Capture the cell that displays the provided text and extract its [x, y] central coordinate. 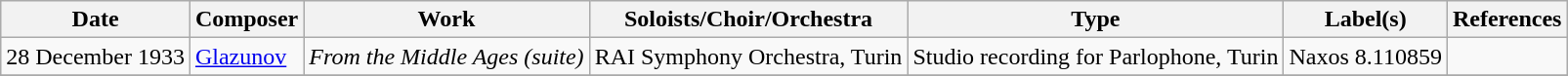
Soloists/Choir/Orchestra [748, 19]
Studio recording for Parlophone, Turin [1096, 57]
28 December 1933 [96, 57]
References [1506, 19]
Label(s) [1366, 19]
Date [96, 19]
Composer [246, 19]
From the Middle Ages (suite) [446, 57]
Glazunov [246, 57]
Naxos 8.110859 [1366, 57]
Work [446, 19]
RAI Symphony Orchestra, Turin [748, 57]
Type [1096, 19]
